Output the (x, y) coordinate of the center of the cell containing the given text.  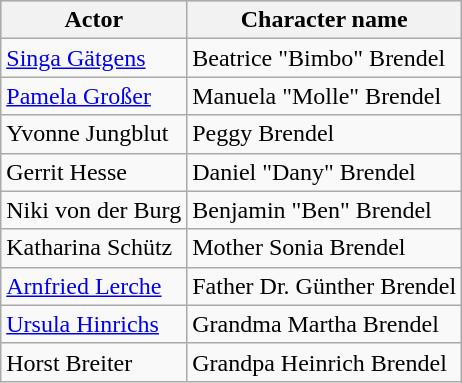
Katharina Schütz (94, 248)
Manuela "Molle" Brendel (324, 96)
Character name (324, 20)
Horst Breiter (94, 362)
Beatrice "Bimbo" Brendel (324, 58)
Mother Sonia Brendel (324, 248)
Pamela Großer (94, 96)
Arnfried Lerche (94, 286)
Daniel "Dany" Brendel (324, 172)
Gerrit Hesse (94, 172)
Grandma Martha Brendel (324, 324)
Singa Gätgens (94, 58)
Ursula Hinrichs (94, 324)
Niki von der Burg (94, 210)
Peggy Brendel (324, 134)
Yvonne Jungblut (94, 134)
Father Dr. Günther Brendel (324, 286)
Grandpa Heinrich Brendel (324, 362)
Benjamin "Ben" Brendel (324, 210)
Actor (94, 20)
